From the cell containing the given text, extract its center point as (X, Y) coordinate. 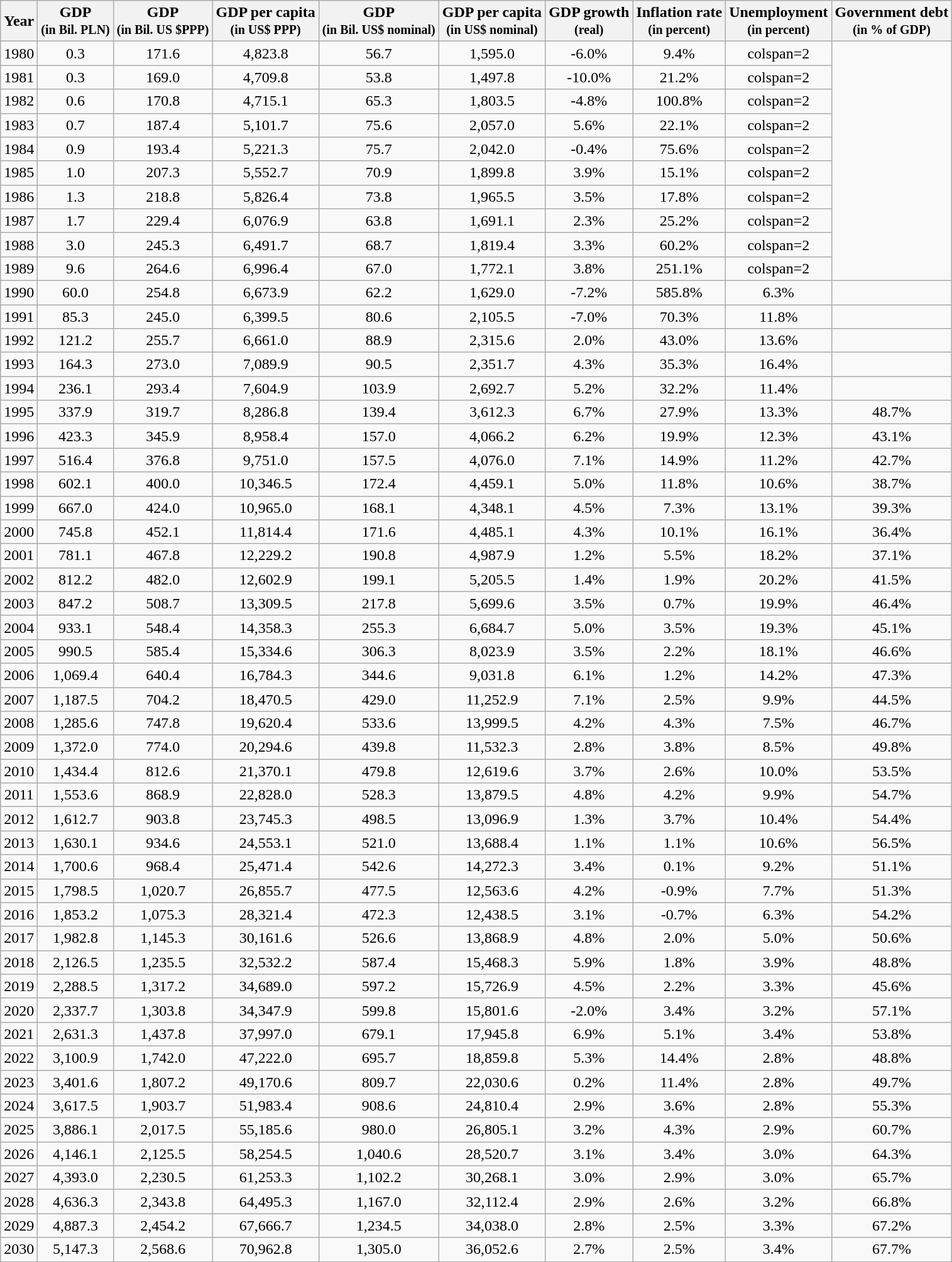
1990 (19, 292)
17,945.8 (491, 1034)
1,235.5 (163, 962)
1,040.6 (378, 1154)
1999 (19, 508)
6,684.7 (491, 627)
2,692.7 (491, 388)
28,321.4 (265, 914)
5,101.7 (265, 125)
1,807.2 (163, 1082)
1981 (19, 77)
13.1% (779, 508)
2018 (19, 962)
42.7% (892, 460)
14.9% (679, 460)
8,023.9 (491, 651)
44.5% (892, 700)
1,437.8 (163, 1034)
2,125.5 (163, 1154)
14,272.3 (491, 867)
53.8% (892, 1034)
2010 (19, 771)
508.7 (163, 603)
3,100.9 (75, 1058)
2,017.5 (163, 1130)
21.2% (679, 77)
1,317.2 (163, 986)
429.0 (378, 700)
32,112.4 (491, 1202)
1,982.8 (75, 938)
319.7 (163, 412)
6.2% (589, 436)
1998 (19, 484)
75.6% (679, 149)
5.1% (679, 1034)
2011 (19, 795)
10.4% (779, 819)
482.0 (163, 579)
1983 (19, 125)
6,076.9 (265, 221)
70,962.8 (265, 1249)
4,823.8 (265, 53)
168.1 (378, 508)
24,553.1 (265, 843)
164.3 (75, 365)
11.2% (779, 460)
60.2% (679, 244)
-0.7% (679, 914)
4,636.3 (75, 1202)
12,438.5 (491, 914)
64.3% (892, 1154)
1,075.3 (163, 914)
542.6 (378, 867)
2,105.5 (491, 316)
11,532.3 (491, 747)
13.3% (779, 412)
12,602.9 (265, 579)
4,076.0 (491, 460)
4,887.3 (75, 1226)
2002 (19, 579)
273.0 (163, 365)
6,661.0 (265, 341)
Government debt(in % of GDP) (892, 21)
43.1% (892, 436)
255.3 (378, 627)
34,347.9 (265, 1010)
2,230.5 (163, 1178)
GDP(in Bil. US$ nominal) (378, 21)
6.7% (589, 412)
2,568.6 (163, 1249)
70.3% (679, 316)
6,491.7 (265, 244)
1,629.0 (491, 292)
1991 (19, 316)
14.4% (679, 1058)
10.1% (679, 532)
2,288.5 (75, 986)
255.7 (163, 341)
1,772.1 (491, 268)
968.4 (163, 867)
65.3 (378, 101)
2021 (19, 1034)
7,089.9 (265, 365)
7,604.9 (265, 388)
1,553.6 (75, 795)
3,617.5 (75, 1106)
18.1% (779, 651)
12,563.6 (491, 891)
2030 (19, 1249)
15,334.6 (265, 651)
4,987.9 (491, 556)
5.2% (589, 388)
472.3 (378, 914)
1.8% (679, 962)
1985 (19, 173)
990.5 (75, 651)
2012 (19, 819)
49.7% (892, 1082)
62.2 (378, 292)
75.6 (378, 125)
73.8 (378, 197)
70.9 (378, 173)
60.0 (75, 292)
1,798.5 (75, 891)
170.8 (163, 101)
2017 (19, 938)
0.9 (75, 149)
2000 (19, 532)
60.7% (892, 1130)
980.0 (378, 1130)
-0.4% (589, 149)
18,859.8 (491, 1058)
1,497.8 (491, 77)
3,401.6 (75, 1082)
50.6% (892, 938)
21,370.1 (265, 771)
199.1 (378, 579)
67,666.7 (265, 1226)
2025 (19, 1130)
9,751.0 (265, 460)
32.2% (679, 388)
Unemployment(in percent) (779, 21)
1,102.2 (378, 1178)
0.7 (75, 125)
85.3 (75, 316)
1.4% (589, 579)
1997 (19, 460)
Inflation rate(in percent) (679, 21)
28,520.7 (491, 1154)
54.7% (892, 795)
16,784.3 (265, 675)
2001 (19, 556)
139.4 (378, 412)
12.3% (779, 436)
1,434.4 (75, 771)
1,187.5 (75, 700)
25.2% (679, 221)
193.4 (163, 149)
36.4% (892, 532)
2,057.0 (491, 125)
11,252.9 (491, 700)
1986 (19, 197)
10,965.0 (265, 508)
1,372.0 (75, 747)
-10.0% (589, 77)
GDP(in Bil. PLN) (75, 21)
12,619.6 (491, 771)
424.0 (163, 508)
80.6 (378, 316)
2,315.6 (491, 341)
9,031.8 (491, 675)
704.2 (163, 700)
67.2% (892, 1226)
2004 (19, 627)
4,393.0 (75, 1178)
27.9% (679, 412)
1,742.0 (163, 1058)
1,305.0 (378, 1249)
344.6 (378, 675)
812.6 (163, 771)
2026 (19, 1154)
5,552.7 (265, 173)
1993 (19, 365)
1992 (19, 341)
51,983.4 (265, 1106)
53.8 (378, 77)
54.2% (892, 914)
1,020.7 (163, 891)
5,826.4 (265, 197)
6,673.9 (265, 292)
423.3 (75, 436)
24,810.4 (491, 1106)
4,066.2 (491, 436)
-7.2% (589, 292)
1,853.2 (75, 914)
5,205.5 (491, 579)
6.1% (589, 675)
75.7 (378, 149)
1,819.4 (491, 244)
9.4% (679, 53)
8,286.8 (265, 412)
599.8 (378, 1010)
2015 (19, 891)
13,309.5 (265, 603)
61,253.3 (265, 1178)
528.3 (378, 795)
47.3% (892, 675)
46.6% (892, 651)
667.0 (75, 508)
585.8% (679, 292)
745.8 (75, 532)
49.8% (892, 747)
229.4 (163, 221)
1988 (19, 244)
1,612.7 (75, 819)
157.0 (378, 436)
GDP per capita(in US$ nominal) (491, 21)
22,828.0 (265, 795)
-2.0% (589, 1010)
14,358.3 (265, 627)
4,146.1 (75, 1154)
34,689.0 (265, 986)
1,965.5 (491, 197)
65.7% (892, 1178)
2006 (19, 675)
747.8 (163, 723)
7.5% (779, 723)
452.1 (163, 532)
5.9% (589, 962)
30,161.6 (265, 938)
4,715.1 (265, 101)
5.5% (679, 556)
400.0 (163, 484)
19,620.4 (265, 723)
1982 (19, 101)
68.7 (378, 244)
2,337.7 (75, 1010)
903.8 (163, 819)
18.2% (779, 556)
23,745.3 (265, 819)
1980 (19, 53)
207.3 (163, 173)
46.4% (892, 603)
57.1% (892, 1010)
25,471.4 (265, 867)
51.1% (892, 867)
5,699.6 (491, 603)
20.2% (779, 579)
217.8 (378, 603)
2008 (19, 723)
GDP growth(real) (589, 21)
0.7% (679, 603)
1,899.8 (491, 173)
2028 (19, 1202)
1984 (19, 149)
88.9 (378, 341)
13,688.4 (491, 843)
169.0 (163, 77)
8.5% (779, 747)
2029 (19, 1226)
1,700.6 (75, 867)
477.5 (378, 891)
16.1% (779, 532)
2020 (19, 1010)
2,454.2 (163, 1226)
498.5 (378, 819)
3.6% (679, 1106)
16.4% (779, 365)
13,879.5 (491, 795)
1,285.6 (75, 723)
53.5% (892, 771)
45.1% (892, 627)
2.3% (589, 221)
516.4 (75, 460)
15,468.3 (491, 962)
15,726.9 (491, 986)
43.0% (679, 341)
526.6 (378, 938)
103.9 (378, 388)
2013 (19, 843)
2019 (19, 986)
2007 (19, 700)
2014 (19, 867)
35.3% (679, 365)
2,631.3 (75, 1034)
55,185.6 (265, 1130)
2,343.8 (163, 1202)
37,997.0 (265, 1034)
30,268.1 (491, 1178)
2023 (19, 1082)
67.0 (378, 268)
187.4 (163, 125)
1,303.8 (163, 1010)
1,691.1 (491, 221)
56.7 (378, 53)
0.1% (679, 867)
64,495.3 (265, 1202)
6.9% (589, 1034)
236.1 (75, 388)
1,069.4 (75, 675)
1,903.7 (163, 1106)
67.7% (892, 1249)
4,348.1 (491, 508)
774.0 (163, 747)
868.9 (163, 795)
254.8 (163, 292)
602.1 (75, 484)
26,855.7 (265, 891)
4,485.1 (491, 532)
GDP(in Bil. US $PPP) (163, 21)
1989 (19, 268)
15.1% (679, 173)
1,234.5 (378, 1226)
121.2 (75, 341)
467.8 (163, 556)
-4.8% (589, 101)
597.2 (378, 986)
264.6 (163, 268)
45.6% (892, 986)
20,294.6 (265, 747)
157.5 (378, 460)
1.9% (679, 579)
2027 (19, 1178)
13,868.9 (491, 938)
190.8 (378, 556)
585.4 (163, 651)
3,612.3 (491, 412)
22,030.6 (491, 1082)
640.4 (163, 675)
2,351.7 (491, 365)
2016 (19, 914)
2024 (19, 1106)
2005 (19, 651)
1996 (19, 436)
0.2% (589, 1082)
1,630.1 (75, 843)
41.5% (892, 579)
1.3 (75, 197)
306.3 (378, 651)
10.0% (779, 771)
38.7% (892, 484)
2.7% (589, 1249)
39.3% (892, 508)
0.6 (75, 101)
1995 (19, 412)
100.8% (679, 101)
12,229.2 (265, 556)
7.3% (679, 508)
3.0 (75, 244)
1,803.5 (491, 101)
GDP per capita(in US$ PPP) (265, 21)
14.2% (779, 675)
251.1% (679, 268)
809.7 (378, 1082)
-0.9% (679, 891)
218.8 (163, 197)
548.4 (163, 627)
5,221.3 (265, 149)
48.7% (892, 412)
1,145.3 (163, 938)
1994 (19, 388)
22.1% (679, 125)
-7.0% (589, 316)
1.7 (75, 221)
49,170.6 (265, 1082)
36,052.6 (491, 1249)
7.7% (779, 891)
587.4 (378, 962)
54.4% (892, 819)
5,147.3 (75, 1249)
533.6 (378, 723)
5.6% (589, 125)
6,399.5 (265, 316)
679.1 (378, 1034)
18,470.5 (265, 700)
479.8 (378, 771)
2,126.5 (75, 962)
2022 (19, 1058)
8,958.4 (265, 436)
521.0 (378, 843)
Year (19, 21)
-6.0% (589, 53)
293.4 (163, 388)
2,042.0 (491, 149)
51.3% (892, 891)
58,254.5 (265, 1154)
10,346.5 (265, 484)
439.8 (378, 747)
1,167.0 (378, 1202)
66.8% (892, 1202)
908.6 (378, 1106)
4,459.1 (491, 484)
933.1 (75, 627)
1.3% (589, 819)
2003 (19, 603)
34,038.0 (491, 1226)
9.6 (75, 268)
47,222.0 (265, 1058)
245.0 (163, 316)
934.6 (163, 843)
376.8 (163, 460)
345.9 (163, 436)
812.2 (75, 579)
1.0 (75, 173)
55.3% (892, 1106)
695.7 (378, 1058)
90.5 (378, 365)
32,532.2 (265, 962)
1987 (19, 221)
56.5% (892, 843)
6,996.4 (265, 268)
13.6% (779, 341)
337.9 (75, 412)
17.8% (679, 197)
781.1 (75, 556)
847.2 (75, 603)
2009 (19, 747)
26,805.1 (491, 1130)
9.2% (779, 867)
46.7% (892, 723)
5.3% (589, 1058)
63.8 (378, 221)
13,999.5 (491, 723)
15,801.6 (491, 1010)
19.3% (779, 627)
3,886.1 (75, 1130)
1,595.0 (491, 53)
4,709.8 (265, 77)
13,096.9 (491, 819)
172.4 (378, 484)
245.3 (163, 244)
11,814.4 (265, 532)
37.1% (892, 556)
